Find where the given text appears and provide that cell's center as [x, y] coordinate. 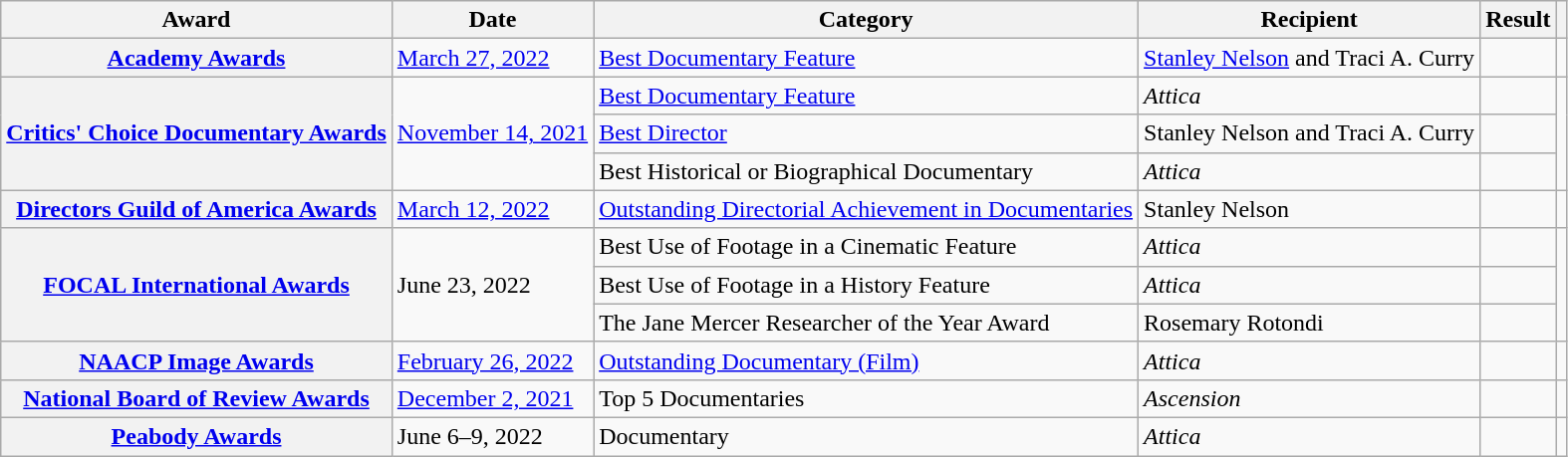
Category [867, 20]
Best Use of Footage in a History Feature [867, 285]
Directors Guild of America Awards [197, 209]
March 12, 2022 [492, 209]
June 6–9, 2022 [492, 436]
February 26, 2022 [492, 360]
Best Use of Footage in a Cinematic Feature [867, 247]
Academy Awards [197, 58]
March 27, 2022 [492, 58]
Award [197, 20]
November 14, 2021 [492, 133]
Critics' Choice Documentary Awards [197, 133]
Peabody Awards [197, 436]
Outstanding Directorial Achievement in Documentaries [867, 209]
Stanley Nelson [1309, 209]
Documentary [867, 436]
Recipient [1309, 20]
National Board of Review Awards [197, 398]
Outstanding Documentary (Film) [867, 360]
FOCAL International Awards [197, 285]
The Jane Mercer Researcher of the Year Award [867, 323]
December 2, 2021 [492, 398]
Date [492, 20]
Result [1518, 20]
NAACP Image Awards [197, 360]
June 23, 2022 [492, 285]
Best Historical or Biographical Documentary [867, 171]
Ascension [1309, 398]
Top 5 Documentaries [867, 398]
Rosemary Rotondi [1309, 323]
Best Director [867, 133]
